Return [X, Y] of the center of cell containing provided text 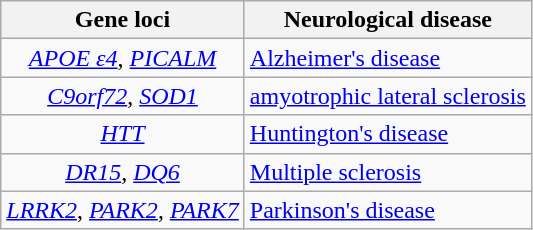
C9orf72, SOD1 [123, 96]
Neurological disease [388, 20]
DR15, DQ6 [123, 172]
Multiple sclerosis [388, 172]
Alzheimer's disease [388, 58]
Gene loci [123, 20]
LRRK2, PARK2, PARK7 [123, 210]
HTT [123, 134]
Huntington's disease [388, 134]
Parkinson's disease [388, 210]
APOE ε4, PICALM [123, 58]
amyotrophic lateral sclerosis [388, 96]
